Capture the cell that displays the provided text and extract its [x, y] central coordinate. 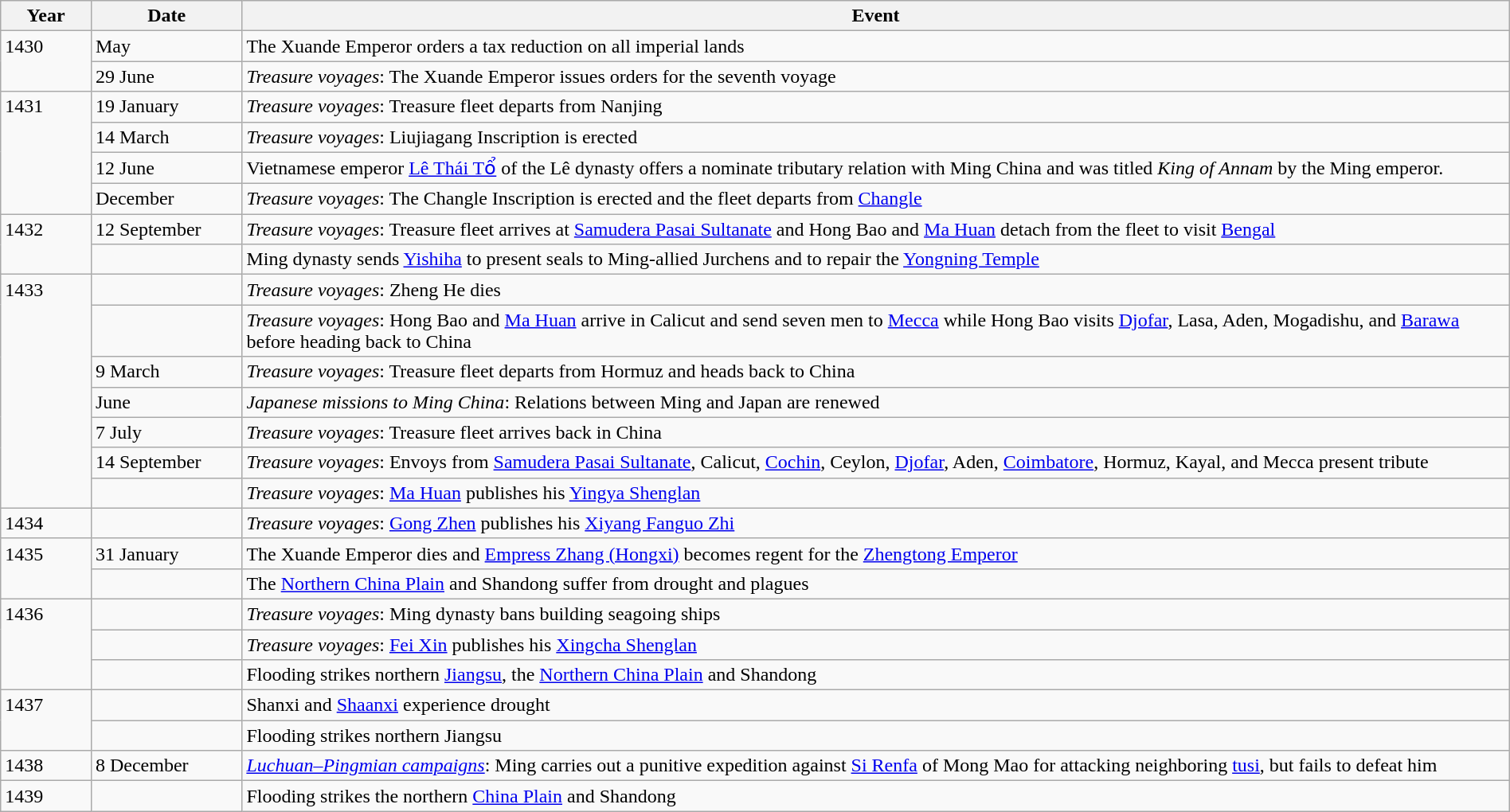
Treasure voyages: Zheng He dies [876, 290]
19 January [166, 107]
1430 [46, 61]
Flooding strikes northern Jiangsu [876, 736]
Flooding strikes northern Jiangsu, the Northern China Plain and Shandong [876, 675]
1436 [46, 644]
Treasure voyages: Treasure fleet arrives at Samudera Pasai Sultanate and Hong Bao and Ma Huan detach from the fleet to visit Bengal [876, 229]
Ming dynasty sends Yishiha to present seals to Ming-allied Jurchens and to repair the Yongning Temple [876, 260]
June [166, 402]
Date [166, 16]
The Xuande Emperor dies and Empress Zhang (Hongxi) becomes regent for the Zhengtong Emperor [876, 553]
9 March [166, 372]
14 March [166, 137]
Shanxi and Shaanxi experience drought [876, 705]
1431 [46, 153]
1435 [46, 568]
12 September [166, 229]
Treasure voyages: Treasure fleet arrives back in China [876, 432]
Treasure voyages: Treasure fleet departs from Hormuz and heads back to China [876, 372]
Treasure voyages: Treasure fleet departs from Nanjing [876, 107]
December [166, 199]
Year [46, 16]
Treasure voyages: Liujiagang Inscription is erected [876, 137]
Japanese missions to Ming China: Relations between Ming and Japan are renewed [876, 402]
Treasure voyages: Envoys from Samudera Pasai Sultanate, Calicut, Cochin, Ceylon, Djofar, Aden, Coimbatore, Hormuz, Kayal, and Mecca present tribute [876, 463]
31 January [166, 553]
Treasure voyages: Gong Zhen publishes his Xiyang Fanguo Zhi [876, 523]
Treasure voyages: The Xuande Emperor issues orders for the seventh voyage [876, 76]
1434 [46, 523]
Treasure voyages: Ming dynasty bans building seagoing ships [876, 614]
12 June [166, 168]
The Northern China Plain and Shandong suffer from drought and plagues [876, 584]
1437 [46, 720]
29 June [166, 76]
14 September [166, 463]
1438 [46, 766]
1439 [46, 796]
Event [876, 16]
May [166, 46]
Flooding strikes the northern China Plain and Shandong [876, 796]
Treasure voyages: Ma Huan publishes his Yingya Shenglan [876, 493]
Treasure voyages: Fei Xin publishes his Xingcha Shenglan [876, 644]
1432 [46, 244]
1433 [46, 392]
8 December [166, 766]
Treasure voyages: The Changle Inscription is erected and the fleet departs from Changle [876, 199]
The Xuande Emperor orders a tax reduction on all imperial lands [876, 46]
7 July [166, 432]
